Detect which cell encompasses the target text, then output its [x, y] center coordinate. 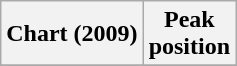
Peakposition [189, 34]
Chart (2009) [72, 34]
